Extract the [x, y] coordinate from the center of the cell holding the provided text.  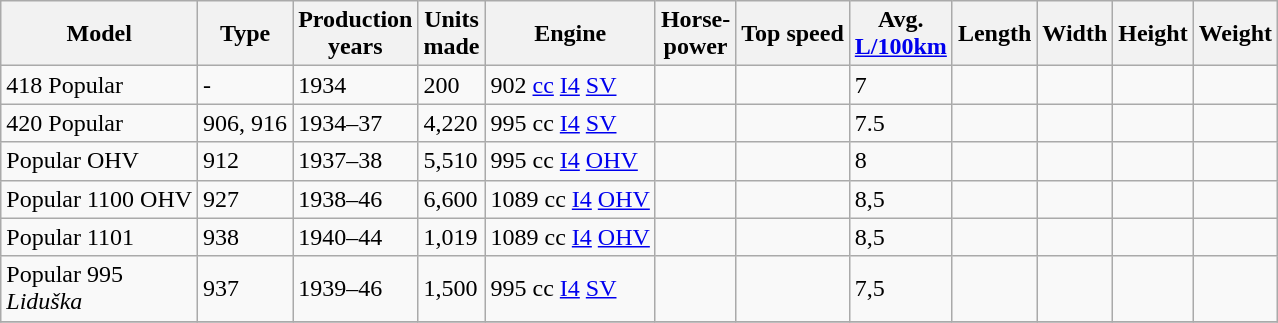
1939–46 [356, 288]
Horse-power [695, 34]
7 [900, 85]
Model [100, 34]
1,019 [452, 237]
902 cc I4 SV [570, 85]
1934–37 [356, 123]
Engine [570, 34]
8 [900, 161]
1934 [356, 85]
1937–38 [356, 161]
1,500 [452, 288]
Units made [452, 34]
937 [246, 288]
418 Popular [100, 85]
- [246, 85]
6,600 [452, 199]
7.5 [900, 123]
4,220 [452, 123]
5,510 [452, 161]
Popular 1100 OHV [100, 199]
Width [1075, 34]
Type [246, 34]
Weight [1235, 34]
912 [246, 161]
200 [452, 85]
Top speed [793, 34]
Popular 995 Liduška [100, 288]
Production years [356, 34]
1938–46 [356, 199]
Height [1153, 34]
906, 916 [246, 123]
Length [994, 34]
927 [246, 199]
1940–44 [356, 237]
938 [246, 237]
Popular 1101 [100, 237]
995 cc I4 OHV [570, 161]
7,5 [900, 288]
420 Popular [100, 123]
Avg. L/100km [900, 34]
Popular OHV [100, 161]
